Locate the cell with the specified text and output its (x, y) center coordinate. 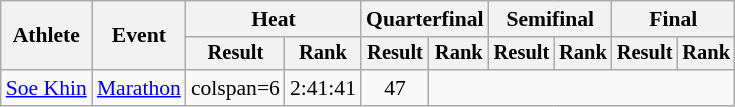
Marathon (139, 88)
2:41:41 (323, 88)
Soe Khin (46, 88)
Heat (274, 19)
47 (395, 88)
Quarterfinal (425, 19)
Semifinal (550, 19)
colspan=6 (236, 88)
Athlete (46, 36)
Event (139, 36)
Final (674, 19)
